Return [x, y] of the center of cell containing provided text 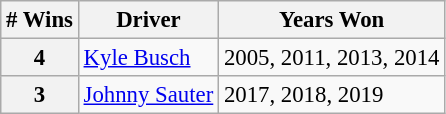
3 [40, 95]
4 [40, 58]
Kyle Busch [148, 58]
# Wins [40, 20]
Driver [148, 20]
Johnny Sauter [148, 95]
2017, 2018, 2019 [332, 95]
2005, 2011, 2013, 2014 [332, 58]
Years Won [332, 20]
